Output the [x, y] coordinate of the center of the cell containing the given text.  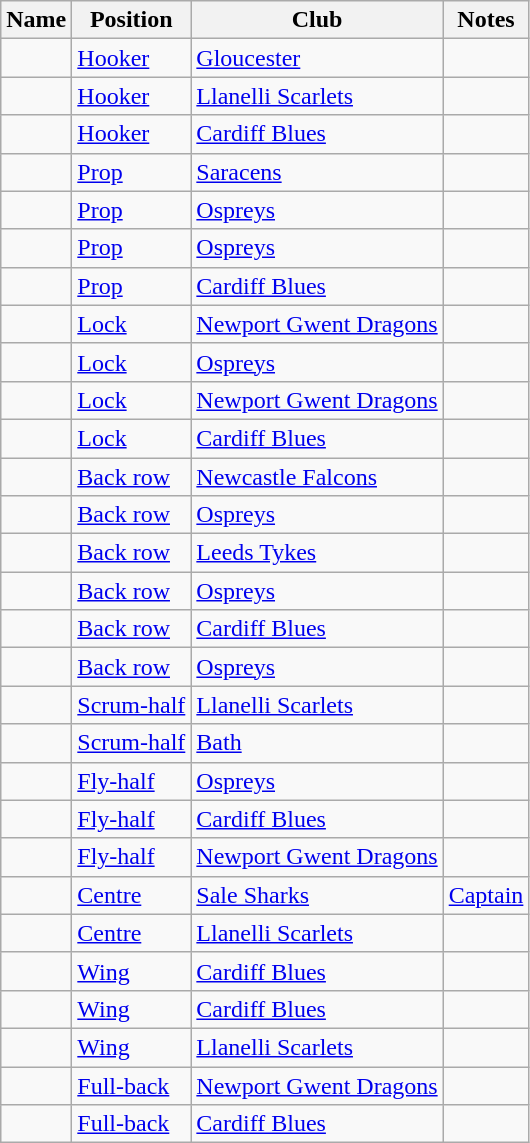
Captain [486, 895]
Club [317, 20]
Position [132, 20]
Leeds Tykes [317, 553]
Saracens [317, 172]
Bath [317, 743]
Sale Sharks [317, 895]
Notes [486, 20]
Name [36, 20]
Gloucester [317, 58]
Newcastle Falcons [317, 477]
